Capture the cell that displays the provided text and extract its [X, Y] central coordinate. 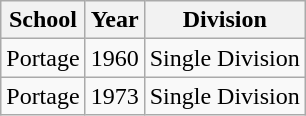
Division [224, 20]
1973 [114, 96]
Year [114, 20]
School [43, 20]
1960 [114, 58]
